Locate the cell with the specified text and output its [X, Y] center coordinate. 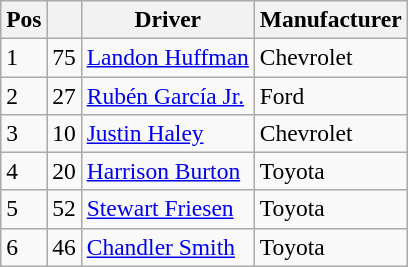
2 [24, 95]
Stewart Friesen [168, 209]
Rubén García Jr. [168, 95]
Landon Huffman [168, 57]
1 [24, 57]
10 [64, 133]
Justin Haley [168, 133]
Harrison Burton [168, 171]
6 [24, 247]
3 [24, 133]
Chandler Smith [168, 247]
Ford [330, 95]
46 [64, 247]
Manufacturer [330, 19]
Pos [24, 19]
27 [64, 95]
4 [24, 171]
Driver [168, 19]
5 [24, 209]
75 [64, 57]
52 [64, 209]
20 [64, 171]
